Scan for the cell matching the given text and deliver its [x, y] coordinate at center. 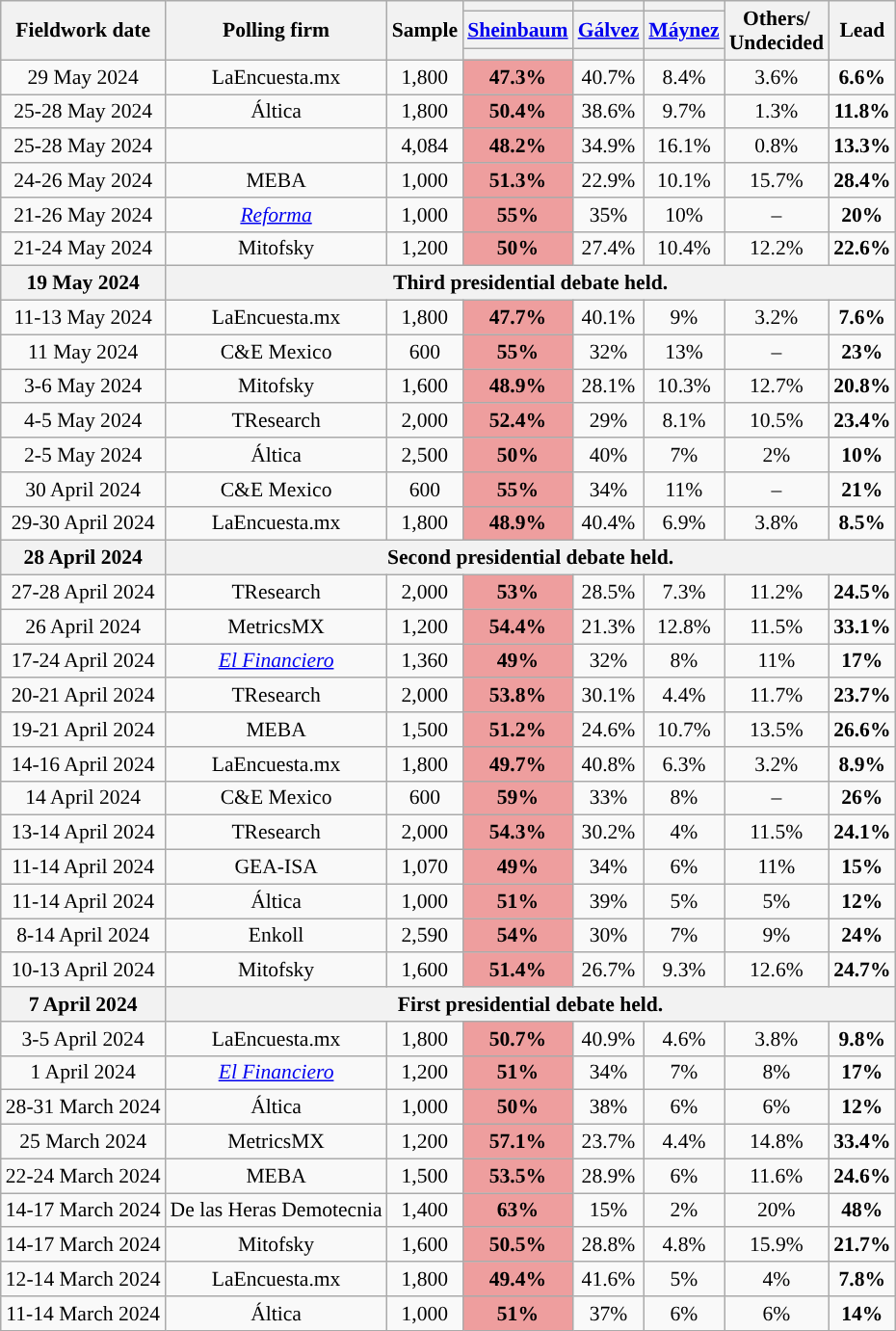
48% [861, 1211]
4,084 [425, 146]
12.8% [684, 626]
26 April 2024 [83, 626]
15.9% [777, 1245]
6.6% [861, 77]
De las Heras Demotecnia [277, 1211]
35% [609, 215]
53.5% [518, 1176]
12.2% [777, 249]
22.6% [861, 249]
23% [861, 352]
3-6 May 2024 [83, 386]
21-26 May 2024 [83, 215]
26% [861, 798]
Máynez [684, 31]
Sample [425, 31]
8-14 April 2024 [83, 936]
10.3% [684, 386]
40.1% [609, 318]
54% [518, 936]
28.9% [609, 1176]
2-5 May 2024 [83, 455]
21.7% [861, 1245]
10-13 April 2024 [83, 971]
38% [609, 1107]
22-24 March 2024 [83, 1176]
28.4% [861, 180]
12.7% [777, 386]
13% [684, 352]
63% [518, 1211]
30.1% [609, 696]
8.9% [861, 764]
13.3% [861, 146]
47.7% [518, 318]
14-16 April 2024 [83, 764]
19-21 April 2024 [83, 730]
10.4% [684, 249]
25 March 2024 [83, 1142]
51.2% [518, 730]
6.9% [684, 523]
30% [609, 936]
50.4% [518, 112]
21% [861, 490]
8.4% [684, 77]
9.3% [684, 971]
59% [518, 798]
13.5% [777, 730]
11-14 March 2024 [83, 1314]
52.4% [518, 421]
8.1% [684, 421]
54.4% [518, 626]
4.6% [684, 1039]
Others/Undecided [777, 31]
40.8% [609, 764]
11.7% [777, 696]
48.2% [518, 146]
9.8% [861, 1039]
7.8% [861, 1279]
37% [609, 1314]
51.3% [518, 180]
Gálvez [609, 31]
GEA-ISA [277, 867]
Enkoll [277, 936]
41.6% [609, 1279]
29% [609, 421]
33.4% [861, 1142]
Third presidential debate held. [531, 283]
38.6% [609, 112]
53.8% [518, 696]
11-13 May 2024 [83, 318]
26.6% [861, 730]
7.3% [684, 593]
57.1% [518, 1142]
20-21 April 2024 [83, 696]
16.1% [684, 146]
54.3% [518, 833]
1,400 [425, 1211]
6.3% [684, 764]
10.5% [777, 421]
19 May 2024 [83, 283]
30 April 2024 [83, 490]
29 May 2024 [83, 77]
24% [861, 936]
39% [609, 901]
Polling firm [277, 31]
23.4% [861, 421]
17-24 April 2024 [83, 661]
1 April 2024 [83, 1073]
50.7% [518, 1039]
11 May 2024 [83, 352]
7 April 2024 [83, 1004]
14.8% [777, 1142]
Fieldwork date [83, 31]
12.6% [777, 971]
29-30 April 2024 [83, 523]
Sheinbaum [518, 31]
28 April 2024 [83, 558]
1,070 [425, 867]
27-28 April 2024 [83, 593]
40.7% [609, 77]
20.8% [861, 386]
9.7% [684, 112]
24.7% [861, 971]
14 April 2024 [83, 798]
10.7% [684, 730]
28-31 March 2024 [83, 1107]
8.5% [861, 523]
30.2% [609, 833]
40.9% [609, 1039]
22.9% [609, 180]
1.3% [777, 112]
26.7% [609, 971]
2,590 [425, 936]
51.4% [518, 971]
4.8% [684, 1245]
49.4% [518, 1279]
7.6% [861, 318]
First presidential debate held. [531, 1004]
53% [518, 593]
40% [609, 455]
28.8% [609, 1245]
49.7% [518, 764]
Reforma [277, 215]
24.1% [861, 833]
33% [609, 798]
24-26 May 2024 [83, 180]
21-24 May 2024 [83, 249]
3-5 April 2024 [83, 1039]
13-14 April 2024 [83, 833]
33.1% [861, 626]
34.9% [609, 146]
3.6% [777, 77]
27.4% [609, 249]
10.1% [684, 180]
11.6% [777, 1176]
21.3% [609, 626]
47.3% [518, 77]
4-5 May 2024 [83, 421]
0.8% [777, 146]
28.5% [609, 593]
24.5% [861, 593]
11.8% [861, 112]
28.1% [609, 386]
40.4% [609, 523]
11.2% [777, 593]
2,500 [425, 455]
Lead [861, 31]
12-14 March 2024 [83, 1279]
1,360 [425, 661]
15.7% [777, 180]
Second presidential debate held. [531, 558]
50.5% [518, 1245]
14% [861, 1314]
